Determine the (x, y) coordinate at the center of the cell enclosing the given text.  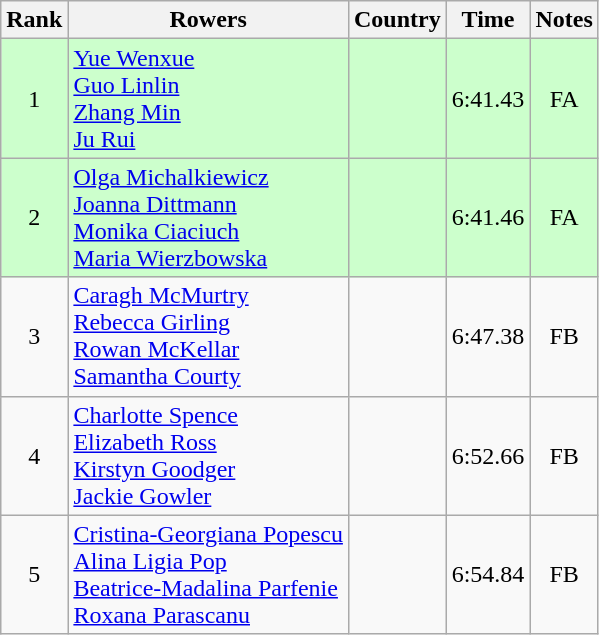
2 (34, 218)
Charlotte SpenceElizabeth RossKirstyn GoodgerJackie Gowler (208, 456)
6:54.84 (488, 574)
Notes (564, 20)
3 (34, 336)
6:41.46 (488, 218)
5 (34, 574)
Olga MichalkiewiczJoanna DittmannMonika CiaciuchMaria Wierzbowska (208, 218)
Yue WenxueGuo LinlinZhang MinJu Rui (208, 98)
Time (488, 20)
Caragh McMurtryRebecca GirlingRowan McKellarSamantha Courty (208, 336)
Rank (34, 20)
1 (34, 98)
Rowers (208, 20)
6:41.43 (488, 98)
Cristina-Georgiana PopescuAlina Ligia PopBeatrice-Madalina ParfenieRoxana Parascanu (208, 574)
Country (397, 20)
6:47.38 (488, 336)
6:52.66 (488, 456)
4 (34, 456)
